Pinpoint the cell where the given text exists, returning its [x, y] midpoint coordinate. 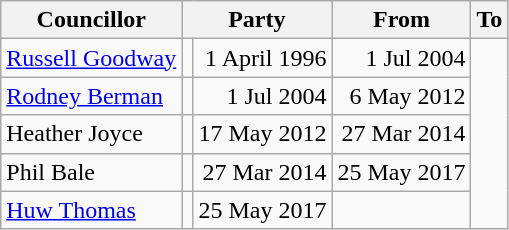
Phil Bale [92, 172]
From [402, 20]
Heather Joyce [92, 134]
To [490, 20]
6 May 2012 [402, 96]
Russell Goodway [92, 58]
Rodney Berman [92, 96]
Party [257, 20]
17 May 2012 [262, 134]
1 April 1996 [262, 58]
Huw Thomas [92, 210]
Councillor [92, 20]
